Capture the cell that displays the provided text and extract its (x, y) central coordinate. 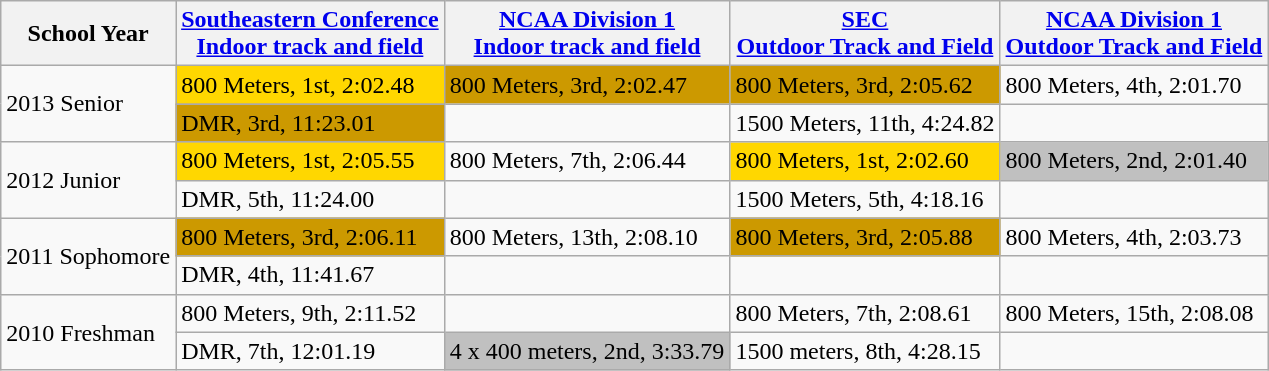
800 Meters, 1st, 2:02.60 (865, 161)
800 Meters, 7th, 2:08.61 (865, 313)
School Year (88, 34)
800 Meters, 13th, 2:08.10 (587, 237)
2013 Senior (88, 104)
800 Meters, 3rd, 2:05.62 (865, 85)
800 Meters, 3rd, 2:06.11 (310, 237)
1500 meters, 8th, 4:28.15 (865, 351)
Southeastern ConferenceIndoor track and field (310, 34)
4 x 400 meters, 2nd, 3:33.79 (587, 351)
DMR, 7th, 12:01.19 (310, 351)
2011 Sophomore (88, 256)
800 Meters, 1st, 2:05.55 (310, 161)
1500 Meters, 5th, 4:18.16 (865, 199)
800 Meters, 3rd, 2:05.88 (865, 237)
800 Meters, 2nd, 2:01.40 (1134, 161)
800 Meters, 3rd, 2:02.47 (587, 85)
DMR, 5th, 11:24.00 (310, 199)
800 Meters, 15th, 2:08.08 (1134, 313)
NCAA Division 1Outdoor Track and Field (1134, 34)
2010 Freshman (88, 332)
NCAA Division 1Indoor track and field (587, 34)
800 Meters, 7th, 2:06.44 (587, 161)
800 Meters, 1st, 2:02.48 (310, 85)
1500 Meters, 11th, 4:24.82 (865, 123)
SECOutdoor Track and Field (865, 34)
800 Meters, 4th, 2:03.73 (1134, 237)
DMR, 4th, 11:41.67 (310, 275)
2012 Junior (88, 180)
800 Meters, 9th, 2:11.52 (310, 313)
800 Meters, 4th, 2:01.70 (1134, 85)
DMR, 3rd, 11:23.01 (310, 123)
